Output the (X, Y) coordinate of the center of the cell containing the given text.  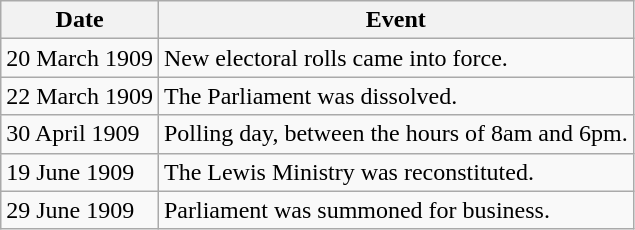
The Lewis Ministry was reconstituted. (396, 172)
Polling day, between the hours of 8am and 6pm. (396, 134)
30 April 1909 (80, 134)
The Parliament was dissolved. (396, 96)
Event (396, 20)
20 March 1909 (80, 58)
New electoral rolls came into force. (396, 58)
29 June 1909 (80, 210)
22 March 1909 (80, 96)
19 June 1909 (80, 172)
Date (80, 20)
Parliament was summoned for business. (396, 210)
